Search for the cell housing the specified text and yield its (x, y) center coordinate. 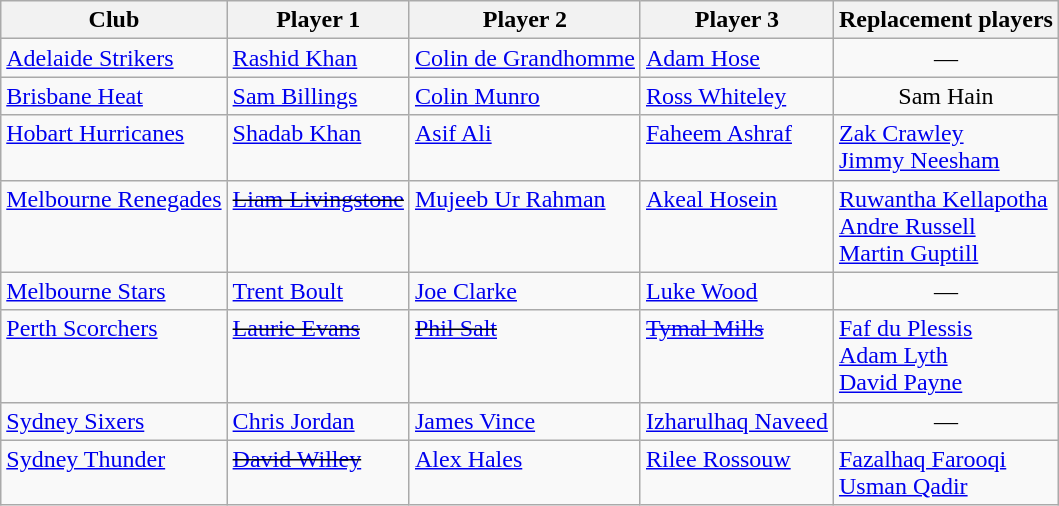
Ruwantha KellapothaAndre RussellMartin Guptill (946, 226)
Perth Scorchers (114, 356)
Akeal Hosein (736, 226)
Chris Jordan (318, 421)
Phil Salt (524, 356)
Sydney Sixers (114, 421)
Faf du PlessisAdam LythDavid Payne (946, 356)
Hobart Hurricanes (114, 148)
Colin Munro (524, 96)
Adelaide Strikers (114, 58)
Player 2 (524, 20)
Joe Clarke (524, 291)
Sam Billings (318, 96)
Brisbane Heat (114, 96)
Player 1 (318, 20)
Fazalhaq FarooqiUsman Qadir (946, 472)
Alex Hales (524, 472)
Melbourne Renegades (114, 226)
Adam Hose (736, 58)
Sydney Thunder (114, 472)
Zak CrawleyJimmy Neesham (946, 148)
Trent Boult (318, 291)
Mujeeb Ur Rahman (524, 226)
Sam Hain (946, 96)
Ross Whiteley (736, 96)
Melbourne Stars (114, 291)
Colin de Grandhomme (524, 58)
David Willey (318, 472)
Player 3 (736, 20)
Club (114, 20)
Shadab Khan (318, 148)
James Vince (524, 421)
Replacement players (946, 20)
Liam Livingstone (318, 226)
Rilee Rossouw (736, 472)
Asif Ali (524, 148)
Faheem Ashraf (736, 148)
Tymal Mills (736, 356)
Luke Wood (736, 291)
Izharulhaq Naveed (736, 421)
Laurie Evans (318, 356)
Rashid Khan (318, 58)
